From the cell containing the given text, extract its center point as [X, Y] coordinate. 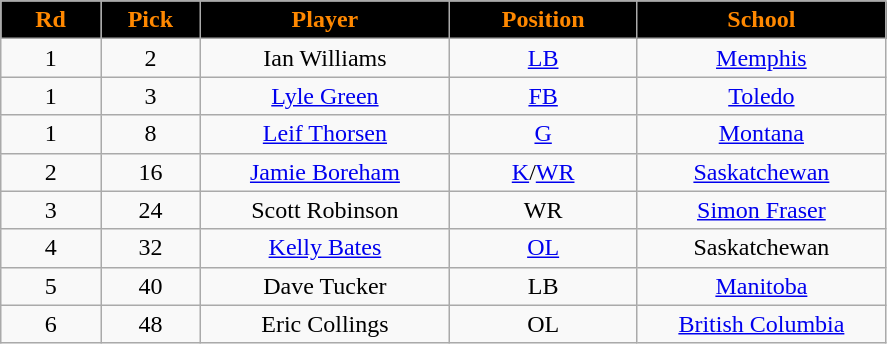
Jamie Boreham [324, 172]
Scott Robinson [324, 210]
5 [51, 286]
Simon Fraser [762, 210]
16 [150, 172]
Kelly Bates [324, 248]
Memphis [762, 58]
4 [51, 248]
48 [150, 324]
FB [544, 96]
K/WR [544, 172]
Dave Tucker [324, 286]
WR [544, 210]
G [544, 134]
Montana [762, 134]
Player [324, 20]
40 [150, 286]
Eric Collings [324, 324]
Toledo [762, 96]
Rd [51, 20]
Lyle Green [324, 96]
32 [150, 248]
Manitoba [762, 286]
Position [544, 20]
School [762, 20]
6 [51, 324]
Pick [150, 20]
Leif Thorsen [324, 134]
24 [150, 210]
British Columbia [762, 324]
Ian Williams [324, 58]
8 [150, 134]
